Return the [X, Y] coordinate for the center point of the cell that contains the specified text.  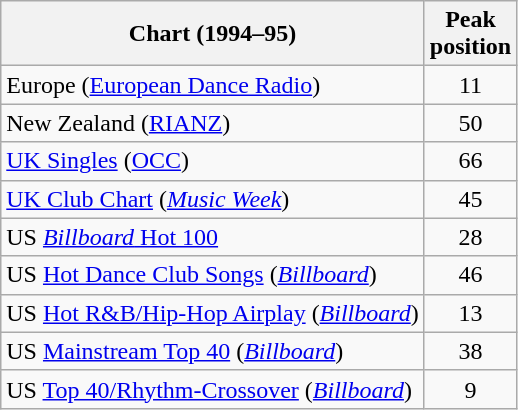
US Top 40/Rhythm-Crossover (Billboard) [213, 389]
28 [470, 237]
46 [470, 275]
US Hot R&B/Hip-Hop Airplay (Billboard) [213, 313]
Chart (1994–95) [213, 34]
11 [470, 85]
UK Singles (OCC) [213, 161]
Europe (European Dance Radio) [213, 85]
Peakposition [470, 34]
45 [470, 199]
38 [470, 351]
New Zealand (RIANZ) [213, 123]
US Mainstream Top 40 (Billboard) [213, 351]
US Billboard Hot 100 [213, 237]
9 [470, 389]
UK Club Chart (Music Week) [213, 199]
13 [470, 313]
US Hot Dance Club Songs (Billboard) [213, 275]
66 [470, 161]
50 [470, 123]
